For the text-containing cell, return its midpoint in [X, Y] coordinate format. 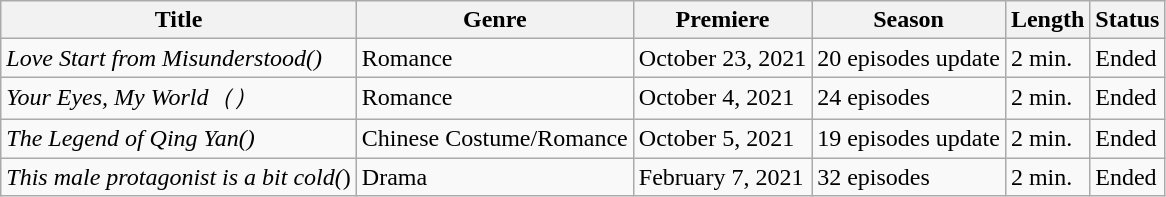
Drama [494, 177]
This male protagonist is a bit cold() [179, 177]
32 episodes [909, 177]
Length [1047, 20]
Chinese Costume/Romance [494, 138]
20 episodes update [909, 58]
October 5, 2021 [722, 138]
24 episodes [909, 98]
October 23, 2021 [722, 58]
February 7, 2021 [722, 177]
Season [909, 20]
The Legend of Qing Yan() [179, 138]
Genre [494, 20]
October 4, 2021 [722, 98]
Love Start from Misunderstood() [179, 58]
Premiere [722, 20]
19 episodes update [909, 138]
Title [179, 20]
Your Eyes, My World（） [179, 98]
Status [1128, 20]
